Capture the cell that displays the provided text and extract its [X, Y] central coordinate. 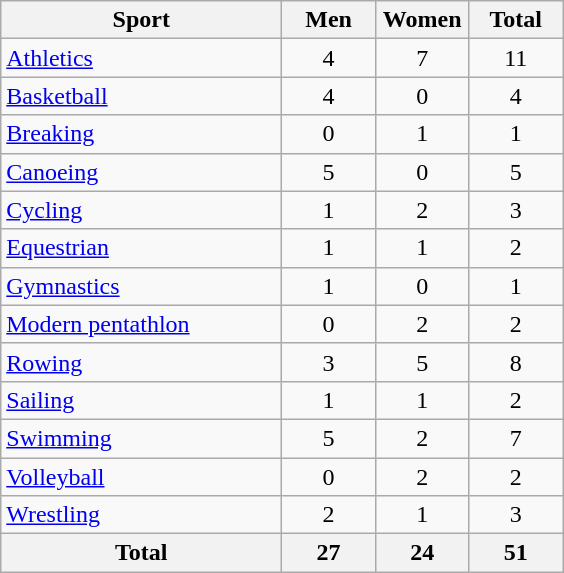
Equestrian [142, 248]
Modern pentathlon [142, 324]
Rowing [142, 362]
Basketball [142, 96]
11 [516, 58]
27 [329, 553]
Volleyball [142, 477]
Gymnastics [142, 286]
51 [516, 553]
Sailing [142, 400]
Canoeing [142, 172]
Breaking [142, 134]
Swimming [142, 438]
Cycling [142, 210]
8 [516, 362]
Women [422, 20]
24 [422, 553]
Wrestling [142, 515]
Athletics [142, 58]
Men [329, 20]
Sport [142, 20]
